Capture the cell that displays the provided text and extract its [x, y] central coordinate. 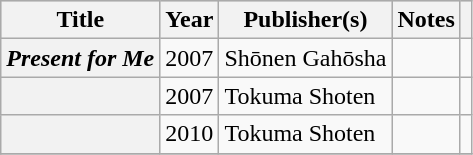
Year [190, 20]
Shōnen Gahōsha [306, 58]
Title [80, 20]
Publisher(s) [306, 20]
2010 [190, 134]
Notes [426, 20]
Present for Me [80, 58]
